Pinpoint the cell where the given text exists, returning its (X, Y) midpoint coordinate. 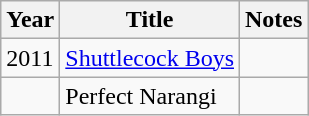
Notes (274, 20)
Title (150, 20)
Shuttlecock Boys (150, 58)
2011 (30, 58)
Perfect Narangi (150, 96)
Year (30, 20)
